Return (X, Y) of the center of cell containing provided text 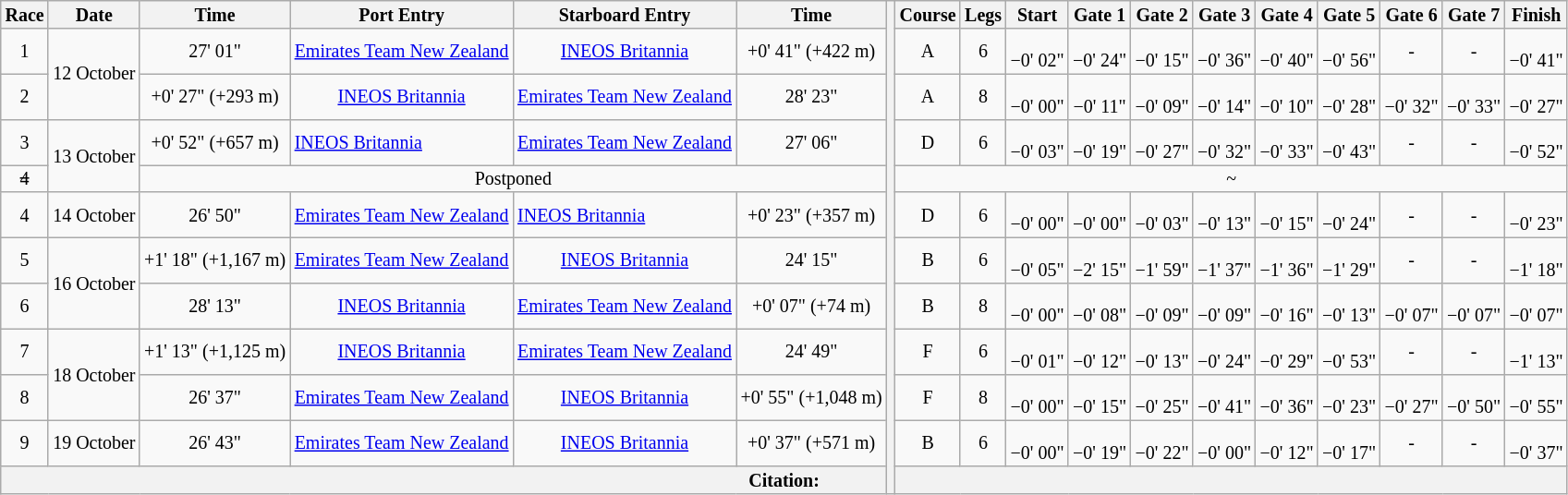
+1' 18" (+1,167 m) (214, 260)
−0' 43" (1349, 142)
−0' 56" (1349, 52)
Legs (983, 15)
−0' 05" (1038, 260)
Finish (1537, 15)
−0' 55" (1537, 397)
16 October (94, 284)
~ (1232, 179)
Gate 1 (1100, 15)
5 (25, 260)
−0' 14" (1224, 96)
27' 01" (214, 52)
Citation: (784, 480)
−0' 11" (1100, 96)
12 October (94, 74)
−1' 37" (1224, 260)
26' 50" (214, 214)
+0' 41" (+422 m) (811, 52)
Date (94, 15)
3 (25, 142)
24' 49" (811, 353)
−0' 10" (1287, 96)
+0' 37" (+571 m) (811, 443)
18 October (94, 375)
−0' 52" (1537, 142)
Gate 4 (1287, 15)
Gate 6 (1412, 15)
14 October (94, 214)
Start (1038, 15)
−0' 40" (1287, 52)
1 (25, 52)
Gate 5 (1349, 15)
+0' 27" (+293 m) (214, 96)
−0' 25" (1162, 397)
−0' 28" (1349, 96)
−0' 17" (1349, 443)
+0' 23" (+357 m) (811, 214)
−0' 29" (1287, 353)
Postponed (513, 179)
Course (928, 15)
−2' 15" (1100, 260)
Port Entry (401, 15)
13 October (94, 155)
−0' 16" (1287, 307)
9 (25, 443)
−0' 53" (1349, 353)
+1' 13" (+1,125 m) (214, 353)
−1' 29" (1349, 260)
7 (25, 353)
−0' 22" (1162, 443)
−0' 37" (1537, 443)
−0' 50" (1474, 397)
+0' 52" (+657 m) (214, 142)
26' 37" (214, 397)
Starboard Entry (625, 15)
26' 43" (214, 443)
+0' 55" (+1,048 m) (811, 397)
−1' 18" (1537, 260)
19 October (94, 443)
−1' 13" (1537, 353)
−1' 59" (1162, 260)
+0' 07" (+74 m) (811, 307)
28' 13" (214, 307)
−0' 01" (1038, 353)
−0' 08" (1100, 307)
−1' 36" (1287, 260)
−0' 02" (1038, 52)
27' 06" (811, 142)
Race (25, 15)
28' 23" (811, 96)
Gate 7 (1474, 15)
2 (25, 96)
Gate 3 (1224, 15)
Gate 2 (1162, 15)
24' 15" (811, 260)
